From the cell containing the given text, extract its center point as [x, y] coordinate. 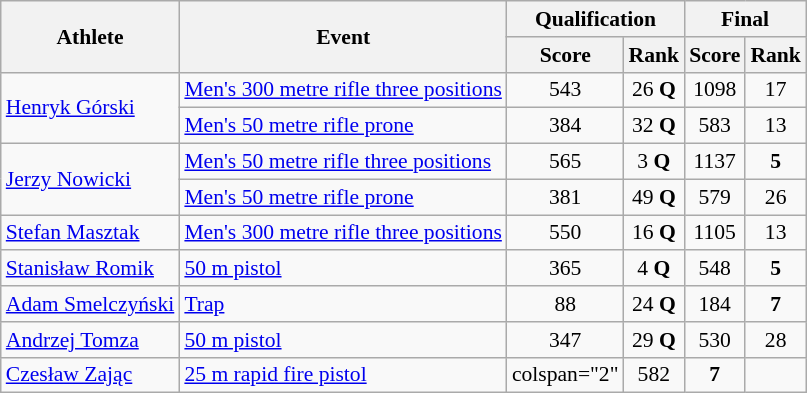
1098 [714, 90]
16 Q [654, 233]
184 [714, 304]
28 [776, 340]
565 [566, 162]
347 [566, 340]
381 [566, 197]
1137 [714, 162]
26 [776, 197]
548 [714, 269]
29 Q [654, 340]
Men's 50 metre rifle three positions [343, 162]
583 [714, 126]
26 Q [654, 90]
Stanisław Romik [90, 269]
582 [654, 375]
25 m rapid fire pistol [343, 375]
Jerzy Nowicki [90, 180]
Qualification [596, 19]
colspan="2" [566, 375]
543 [566, 90]
365 [566, 269]
4 Q [654, 269]
530 [714, 340]
384 [566, 126]
Athlete [90, 36]
Adam Smelczyński [90, 304]
49 Q [654, 197]
32 Q [654, 126]
88 [566, 304]
Czesław Zając [90, 375]
Andrzej Tomza [90, 340]
3 Q [654, 162]
1105 [714, 233]
579 [714, 197]
Event [343, 36]
Henryk Górski [90, 108]
Trap [343, 304]
Final [745, 19]
550 [566, 233]
Stefan Masztak [90, 233]
24 Q [654, 304]
17 [776, 90]
